Extract the (x, y) coordinate from the center of the cell holding the provided text.  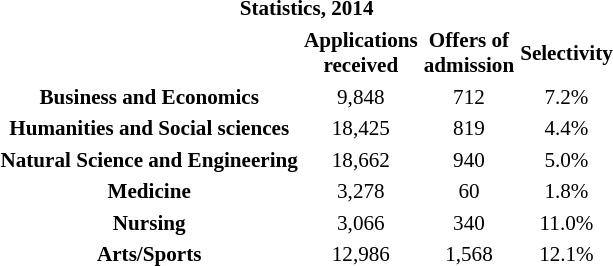
Applications received (360, 53)
3,278 (360, 191)
712 (468, 96)
18,425 (360, 128)
3,066 (360, 222)
940 (468, 160)
340 (468, 222)
819 (468, 128)
Offers of admission (468, 53)
60 (468, 191)
18,662 (360, 160)
9,848 (360, 96)
